Determine the (X, Y) coordinate at the center of the cell enclosing the given text.  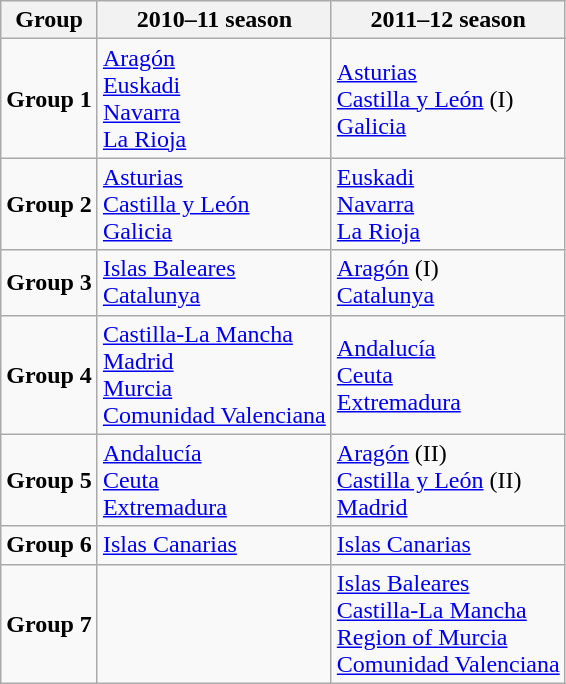
Asturias Castilla y León (I) Galicia (448, 98)
Islas Baleares Catalunya (214, 282)
Group 1 (50, 98)
Castilla-La Mancha Madrid Murcia Comunidad Valenciana (214, 374)
Group 4 (50, 374)
2011–12 season (448, 20)
Group 5 (50, 480)
Group 6 (50, 545)
Aragón (II) Castilla y León (II) Madrid (448, 480)
Group 2 (50, 204)
Islas Baleares Castilla-La Mancha Region of Murcia Comunidad Valenciana (448, 624)
Euskadi Navarra La Rioja (448, 204)
Aragón Euskadi Navarra La Rioja (214, 98)
Asturias Castilla y León Galicia (214, 204)
Group 3 (50, 282)
Group (50, 20)
2010–11 season (214, 20)
Aragón (I) Catalunya (448, 282)
Group 7 (50, 624)
